Output the (X, Y) coordinate of the center of the cell containing the given text.  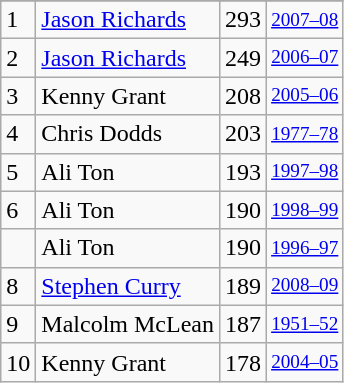
2004–05 (305, 362)
2007–08 (305, 20)
8 (18, 286)
1997–98 (305, 172)
1996–97 (305, 248)
1 (18, 20)
1977–78 (305, 134)
5 (18, 172)
2 (18, 58)
1951–52 (305, 324)
178 (242, 362)
203 (242, 134)
249 (242, 58)
187 (242, 324)
4 (18, 134)
Malcolm McLean (128, 324)
3 (18, 96)
2005–06 (305, 96)
10 (18, 362)
2008–09 (305, 286)
1998–99 (305, 210)
Stephen Curry (128, 286)
6 (18, 210)
9 (18, 324)
2006–07 (305, 58)
208 (242, 96)
189 (242, 286)
193 (242, 172)
Chris Dodds (128, 134)
293 (242, 20)
